Identify which cell holds the provided text, then report its [x, y] central coordinate. 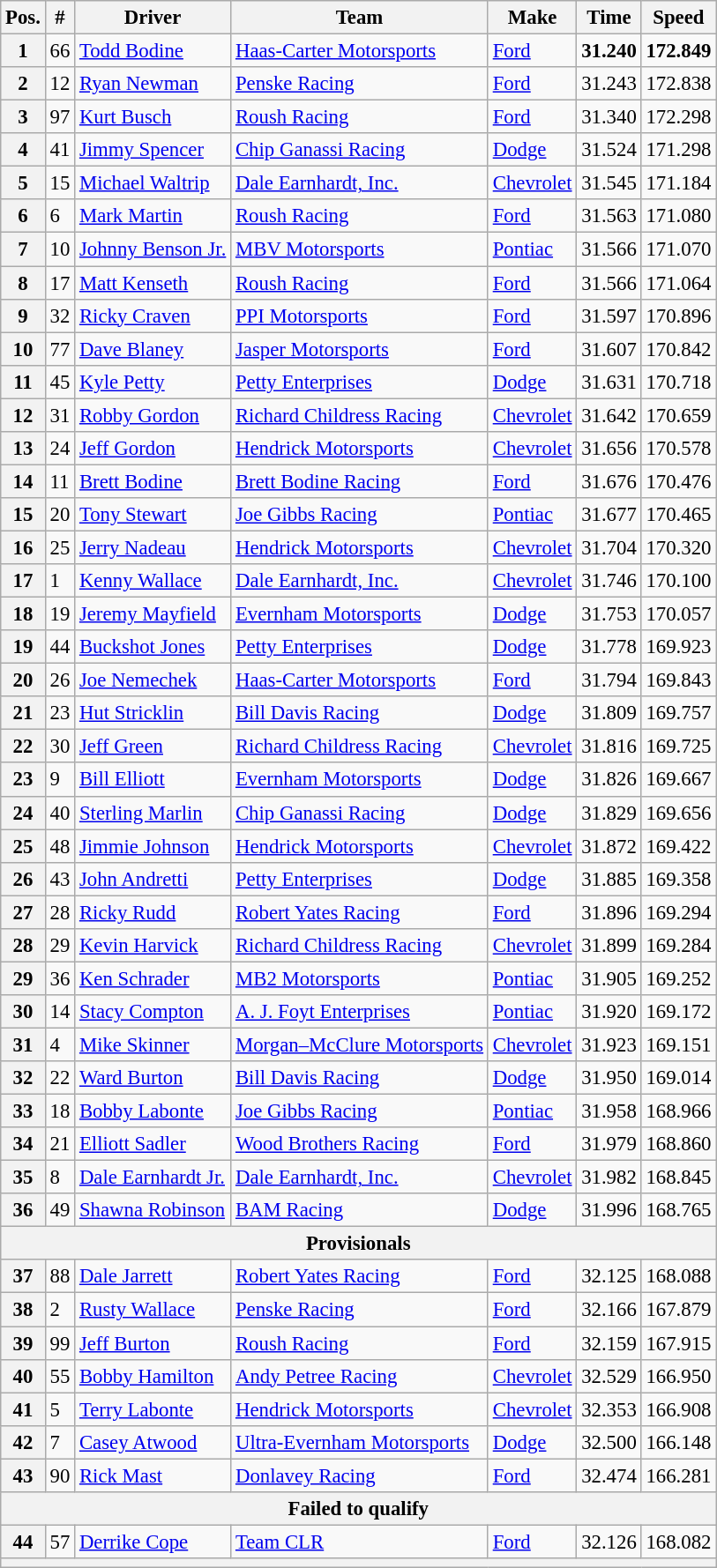
Buckshot Jones [153, 647]
55 [60, 1376]
170.320 [679, 547]
32.474 [609, 1475]
Brett Bodine [153, 481]
Jeff Gordon [153, 449]
37 [23, 1277]
MB2 Motorsports [360, 978]
Speed [679, 18]
16 [23, 547]
39 [23, 1343]
168.845 [679, 1178]
170.578 [679, 449]
48 [60, 846]
31.920 [609, 1012]
Pos. [23, 18]
Rusty Wallace [153, 1310]
172.298 [679, 117]
169.667 [679, 780]
Ward Burton [153, 1078]
Ken Schrader [153, 978]
BAM Racing [360, 1210]
169.014 [679, 1078]
Provisionals [358, 1244]
Derrike Cope [153, 1542]
Failed to qualify [358, 1509]
42 [23, 1442]
31.826 [609, 780]
32.166 [609, 1310]
Jerry Nadeau [153, 547]
31.677 [609, 515]
171.080 [679, 216]
PPI Motorsports [360, 316]
Bill Elliott [153, 780]
168.082 [679, 1542]
Time [609, 18]
31.642 [609, 415]
Donlavey Racing [360, 1475]
66 [60, 51]
13 [23, 449]
Driver [153, 18]
3 [23, 117]
31.923 [609, 1044]
31.982 [609, 1178]
32.529 [609, 1376]
167.915 [679, 1343]
Mike Skinner [153, 1044]
169.843 [679, 680]
Ultra-Evernham Motorsports [360, 1442]
168.860 [679, 1144]
Kurt Busch [153, 117]
31.809 [609, 713]
31.794 [609, 680]
31.829 [609, 813]
77 [60, 349]
169.358 [679, 879]
31.676 [609, 481]
169.923 [679, 647]
Jeff Burton [153, 1343]
169.151 [679, 1044]
Matt Kenseth [153, 283]
Bobby Hamilton [153, 1376]
31.704 [609, 547]
31.563 [609, 216]
Casey Atwood [153, 1442]
Jeff Green [153, 747]
32.353 [609, 1409]
35 [23, 1178]
170.057 [679, 614]
31.240 [609, 51]
169.252 [679, 978]
170.718 [679, 382]
97 [60, 117]
171.070 [679, 249]
Kevin Harvick [153, 946]
Dale Jarrett [153, 1277]
Ricky Rudd [153, 912]
171.184 [679, 183]
# [60, 18]
170.659 [679, 415]
170.100 [679, 581]
Hut Stricklin [153, 713]
57 [60, 1542]
45 [60, 382]
Robby Gordon [153, 415]
169.725 [679, 747]
Todd Bodine [153, 51]
168.966 [679, 1111]
Johnny Benson Jr. [153, 249]
Shawna Robinson [153, 1210]
166.148 [679, 1442]
32.126 [609, 1542]
Jeremy Mayfield [153, 614]
Team [360, 18]
Stacy Compton [153, 1012]
Dave Blaney [153, 349]
170.896 [679, 316]
33 [23, 1111]
169.172 [679, 1012]
Michael Waltrip [153, 183]
171.298 [679, 150]
31.746 [609, 581]
31.243 [609, 84]
Joe Nemechek [153, 680]
Elliott Sadler [153, 1144]
Kyle Petty [153, 382]
Terry Labonte [153, 1409]
Morgan–McClure Motorsports [360, 1044]
31.885 [609, 879]
Team CLR [360, 1542]
Rick Mast [153, 1475]
31.597 [609, 316]
31.631 [609, 382]
31.524 [609, 150]
Ricky Craven [153, 316]
31.545 [609, 183]
Sterling Marlin [153, 813]
Jimmie Johnson [153, 846]
31.958 [609, 1111]
172.849 [679, 51]
Make [532, 18]
31.996 [609, 1210]
170.465 [679, 515]
49 [60, 1210]
88 [60, 1277]
Kenny Wallace [153, 581]
169.757 [679, 713]
31.816 [609, 747]
90 [60, 1475]
166.281 [679, 1475]
31.778 [609, 647]
168.765 [679, 1210]
169.422 [679, 846]
99 [60, 1343]
34 [23, 1144]
31.899 [609, 946]
168.088 [679, 1277]
38 [23, 1310]
31.950 [609, 1078]
31.896 [609, 912]
27 [23, 912]
166.908 [679, 1409]
166.950 [679, 1376]
Bobby Labonte [153, 1111]
32.159 [609, 1343]
Brett Bodine Racing [360, 481]
169.284 [679, 946]
172.838 [679, 84]
John Andretti [153, 879]
Jasper Motorsports [360, 349]
Tony Stewart [153, 515]
31.607 [609, 349]
170.476 [679, 481]
32.125 [609, 1277]
31.340 [609, 117]
31.905 [609, 978]
169.656 [679, 813]
31.979 [609, 1144]
31.753 [609, 614]
Wood Brothers Racing [360, 1144]
Dale Earnhardt Jr. [153, 1178]
171.064 [679, 283]
A. J. Foyt Enterprises [360, 1012]
Andy Petree Racing [360, 1376]
31.656 [609, 449]
Jimmy Spencer [153, 150]
Mark Martin [153, 216]
167.879 [679, 1310]
170.842 [679, 349]
169.294 [679, 912]
MBV Motorsports [360, 249]
31.872 [609, 846]
32.500 [609, 1442]
Ryan Newman [153, 84]
